Locate the cell with the specified text and output its (x, y) center coordinate. 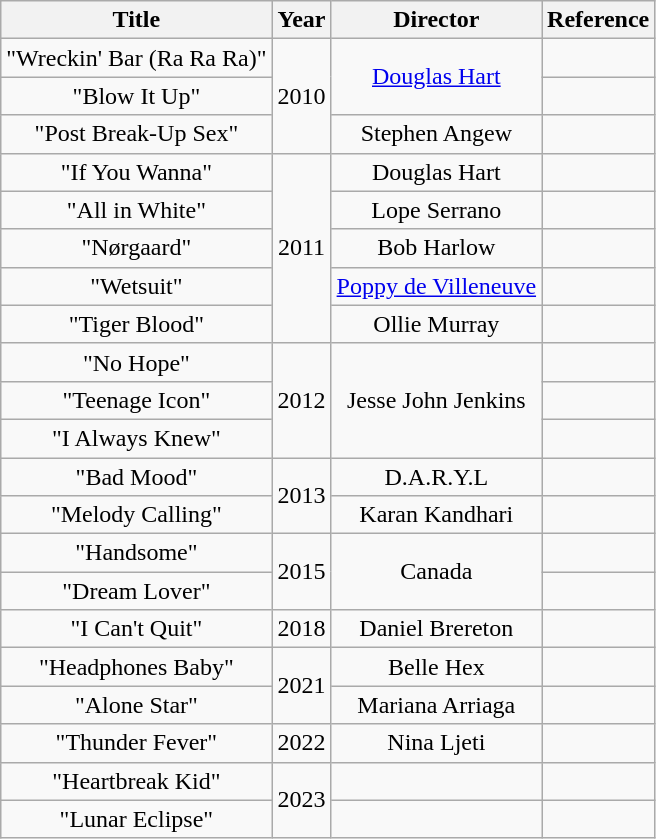
Poppy de Villeneuve (436, 286)
2011 (302, 248)
Bob Harlow (436, 248)
Director (436, 20)
"Nørgaard" (136, 248)
Year (302, 20)
Karan Kandhari (436, 515)
"Wetsuit" (136, 286)
Belle Hex (436, 667)
"Lunar Eclipse" (136, 819)
Daniel Brereton (436, 629)
2018 (302, 629)
Reference (598, 20)
"If You Wanna" (136, 172)
"I Can't Quit" (136, 629)
"Blow It Up" (136, 96)
"Handsome" (136, 553)
"Dream Lover" (136, 591)
Title (136, 20)
2010 (302, 96)
Stephen Angew (436, 134)
"I Always Knew" (136, 438)
2013 (302, 496)
2015 (302, 572)
"Wreckin' Bar (Ra Ra Ra)" (136, 58)
"Heartbreak Kid" (136, 781)
"Teenage Icon" (136, 400)
Mariana Arriaga (436, 705)
Nina Ljeti (436, 743)
Jesse John Jenkins (436, 400)
"No Hope" (136, 362)
"All in White" (136, 210)
"Tiger Blood" (136, 324)
Lope Serrano (436, 210)
2022 (302, 743)
"Thunder Fever" (136, 743)
2023 (302, 800)
"Bad Mood" (136, 477)
"Alone Star" (136, 705)
"Post Break-Up Sex" (136, 134)
2021 (302, 686)
Ollie Murray (436, 324)
D.A.R.Y.L (436, 477)
Canada (436, 572)
2012 (302, 400)
"Headphones Baby" (136, 667)
"Melody Calling" (136, 515)
